Detect which cell encompasses the target text, then output its [X, Y] center coordinate. 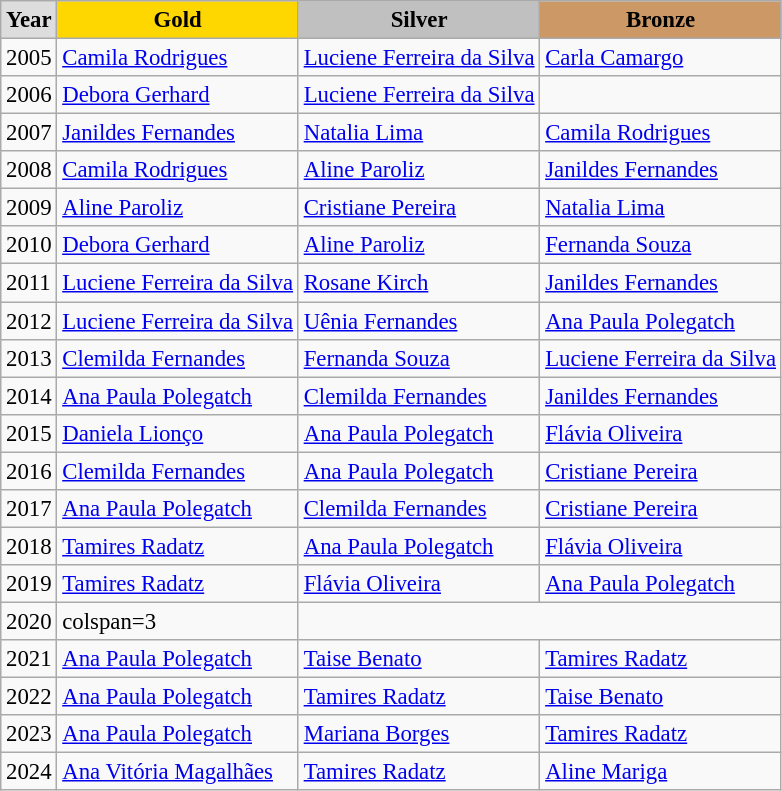
2010 [29, 245]
2007 [29, 133]
2014 [29, 396]
2022 [29, 697]
2015 [29, 433]
2008 [29, 170]
Year [29, 20]
2009 [29, 208]
Rosane Kirch [418, 283]
2020 [29, 621]
2013 [29, 358]
2021 [29, 659]
Silver [418, 20]
Ana Vitória Magalhães [178, 772]
colspan=3 [178, 621]
2012 [29, 321]
Bronze [660, 20]
Carla Camargo [660, 58]
2023 [29, 734]
Daniela Lionço [178, 433]
Gold [178, 20]
2006 [29, 95]
2018 [29, 546]
Aline Mariga [660, 772]
2017 [29, 509]
Mariana Borges [418, 734]
2024 [29, 772]
2011 [29, 283]
2016 [29, 471]
2019 [29, 584]
Uênia Fernandes [418, 321]
2005 [29, 58]
